Capture the cell that displays the provided text and extract its [X, Y] central coordinate. 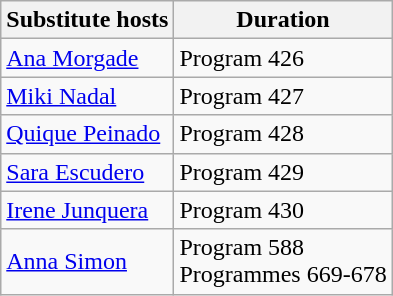
Program 429 [283, 172]
Ana Morgade [88, 58]
Irene Junquera [88, 210]
Duration [283, 20]
Anna Simon [88, 262]
Program 427 [283, 96]
Program 428 [283, 134]
Substitute hosts [88, 20]
Quique Peinado [88, 134]
Program 430 [283, 210]
Program 588Programmes 669-678 [283, 262]
Miki Nadal [88, 96]
Program 426 [283, 58]
Sara Escudero [88, 172]
